Provide the (X, Y) coordinate of the cell's center where the given text is located.  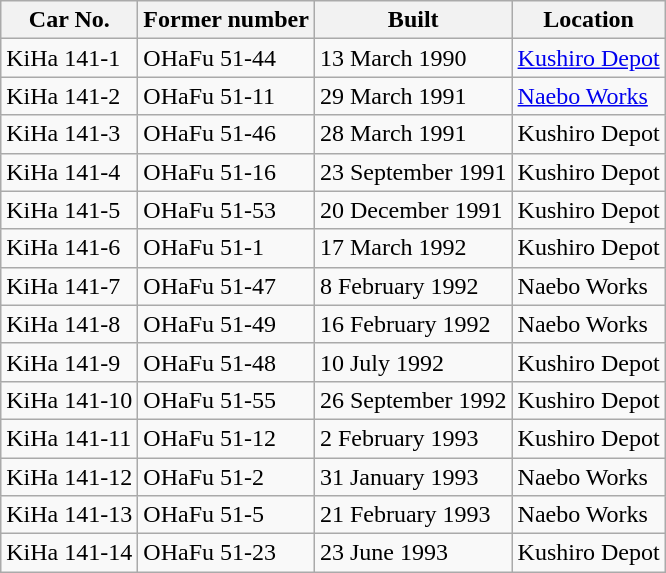
KiHa 141-3 (70, 134)
OHaFu 51-47 (226, 286)
28 March 1991 (413, 134)
Built (413, 20)
OHaFu 51-55 (226, 400)
KiHa 141-8 (70, 324)
OHaFu 51-12 (226, 438)
KiHa 141-9 (70, 362)
OHaFu 51-53 (226, 210)
8 February 1992 (413, 286)
KiHa 141-2 (70, 96)
10 July 1992 (413, 362)
29 March 1991 (413, 96)
Car No. (70, 20)
Former number (226, 20)
Location (588, 20)
31 January 1993 (413, 477)
OHaFu 51-2 (226, 477)
OHaFu 51-48 (226, 362)
16 February 1992 (413, 324)
OHaFu 51-11 (226, 96)
OHaFu 51-5 (226, 515)
17 March 1992 (413, 248)
KiHa 141-10 (70, 400)
26 September 1992 (413, 400)
OHaFu 51-1 (226, 248)
OHaFu 51-49 (226, 324)
KiHa 141-4 (70, 172)
KiHa 141-1 (70, 58)
21 February 1993 (413, 515)
OHaFu 51-16 (226, 172)
OHaFu 51-23 (226, 553)
KiHa 141-5 (70, 210)
2 February 1993 (413, 438)
OHaFu 51-44 (226, 58)
20 December 1991 (413, 210)
23 June 1993 (413, 553)
OHaFu 51-46 (226, 134)
KiHa 141-7 (70, 286)
KiHa 141-6 (70, 248)
KiHa 141-14 (70, 553)
KiHa 141-11 (70, 438)
23 September 1991 (413, 172)
KiHa 141-12 (70, 477)
13 March 1990 (413, 58)
KiHa 141-13 (70, 515)
